Identify which cell holds the provided text, then report its (x, y) central coordinate. 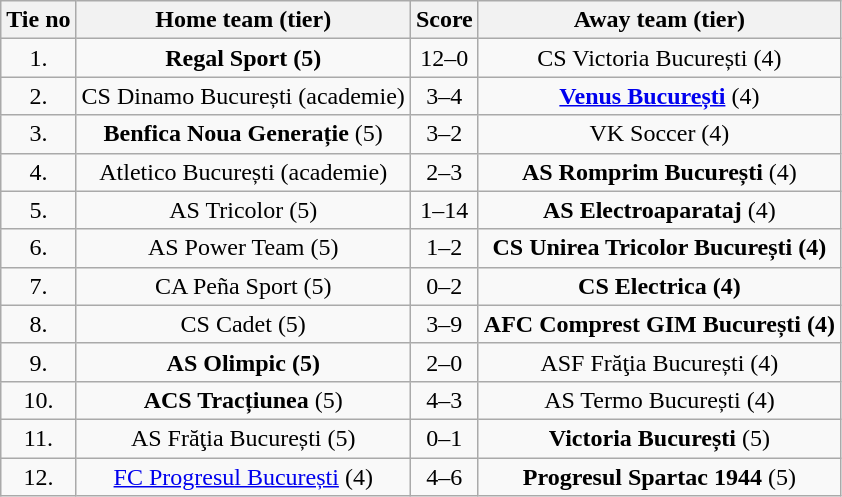
2–3 (444, 172)
3–2 (444, 134)
6. (38, 248)
Regal Sport (5) (243, 58)
AFC Comprest GIM București (4) (659, 324)
11. (38, 438)
4–3 (444, 400)
AS Frăţia București (5) (243, 438)
Away team (tier) (659, 20)
12. (38, 477)
AS Tricolor (5) (243, 210)
0–2 (444, 286)
4–6 (444, 477)
12–0 (444, 58)
AS Electroaparataj (4) (659, 210)
3. (38, 134)
Home team (tier) (243, 20)
Atletico București (academie) (243, 172)
Progresul Spartac 1944 (5) (659, 477)
Venus București (4) (659, 96)
8. (38, 324)
3–9 (444, 324)
1–14 (444, 210)
CS Dinamo București (academie) (243, 96)
Victoria București (5) (659, 438)
CS Victoria București (4) (659, 58)
AS Termo București (4) (659, 400)
CS Electrica (4) (659, 286)
10. (38, 400)
Tie no (38, 20)
CA Peña Sport (5) (243, 286)
Score (444, 20)
9. (38, 362)
VK Soccer (4) (659, 134)
ASF Frăţia București (4) (659, 362)
0–1 (444, 438)
CS Unirea Tricolor București (4) (659, 248)
4. (38, 172)
2. (38, 96)
FC Progresul București (4) (243, 477)
5. (38, 210)
2–0 (444, 362)
AS Olimpic (5) (243, 362)
Benfica Noua Generație (5) (243, 134)
CS Cadet (5) (243, 324)
AS Romprim București (4) (659, 172)
1–2 (444, 248)
ACS Tracțiunea (5) (243, 400)
1. (38, 58)
AS Power Team (5) (243, 248)
7. (38, 286)
3–4 (444, 96)
